Scan for the cell matching the given text and deliver its (X, Y) coordinate at center. 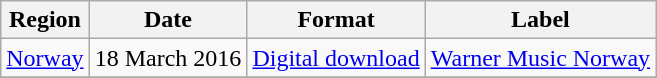
Date (168, 20)
Label (540, 20)
18 March 2016 (168, 58)
Digital download (336, 58)
Format (336, 20)
Warner Music Norway (540, 58)
Norway (45, 58)
Region (45, 20)
